For the text-containing cell, return its midpoint in (x, y) coordinate format. 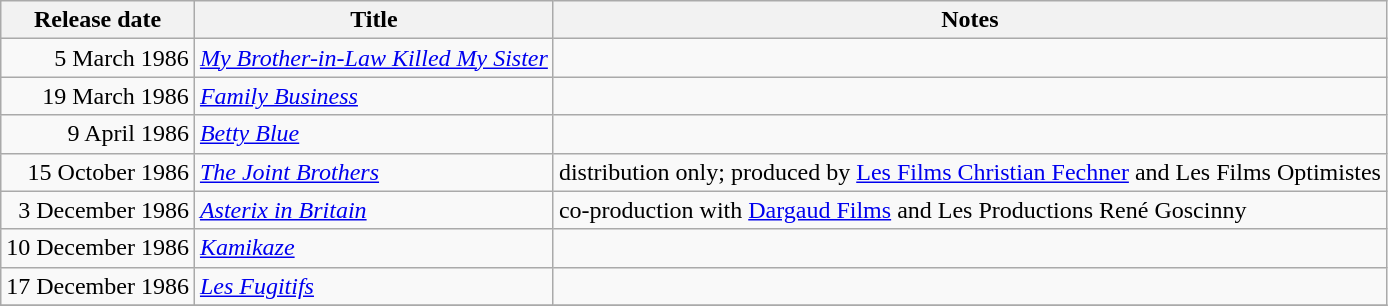
Kamikaze (374, 248)
Asterix in Britain (374, 210)
The Joint Brothers (374, 172)
Betty Blue (374, 134)
Les Fugitifs (374, 286)
Release date (98, 20)
17 December 1986 (98, 286)
19 March 1986 (98, 96)
My Brother-in-Law Killed My Sister (374, 58)
15 October 1986 (98, 172)
Title (374, 20)
distribution only; produced by Les Films Christian Fechner and Les Films Optimistes (970, 172)
9 April 1986 (98, 134)
Notes (970, 20)
5 March 1986 (98, 58)
co-production with Dargaud Films and Les Productions René Goscinny (970, 210)
10 December 1986 (98, 248)
3 December 1986 (98, 210)
Family Business (374, 96)
